Find where the given text appears and provide that cell's center as [x, y] coordinate. 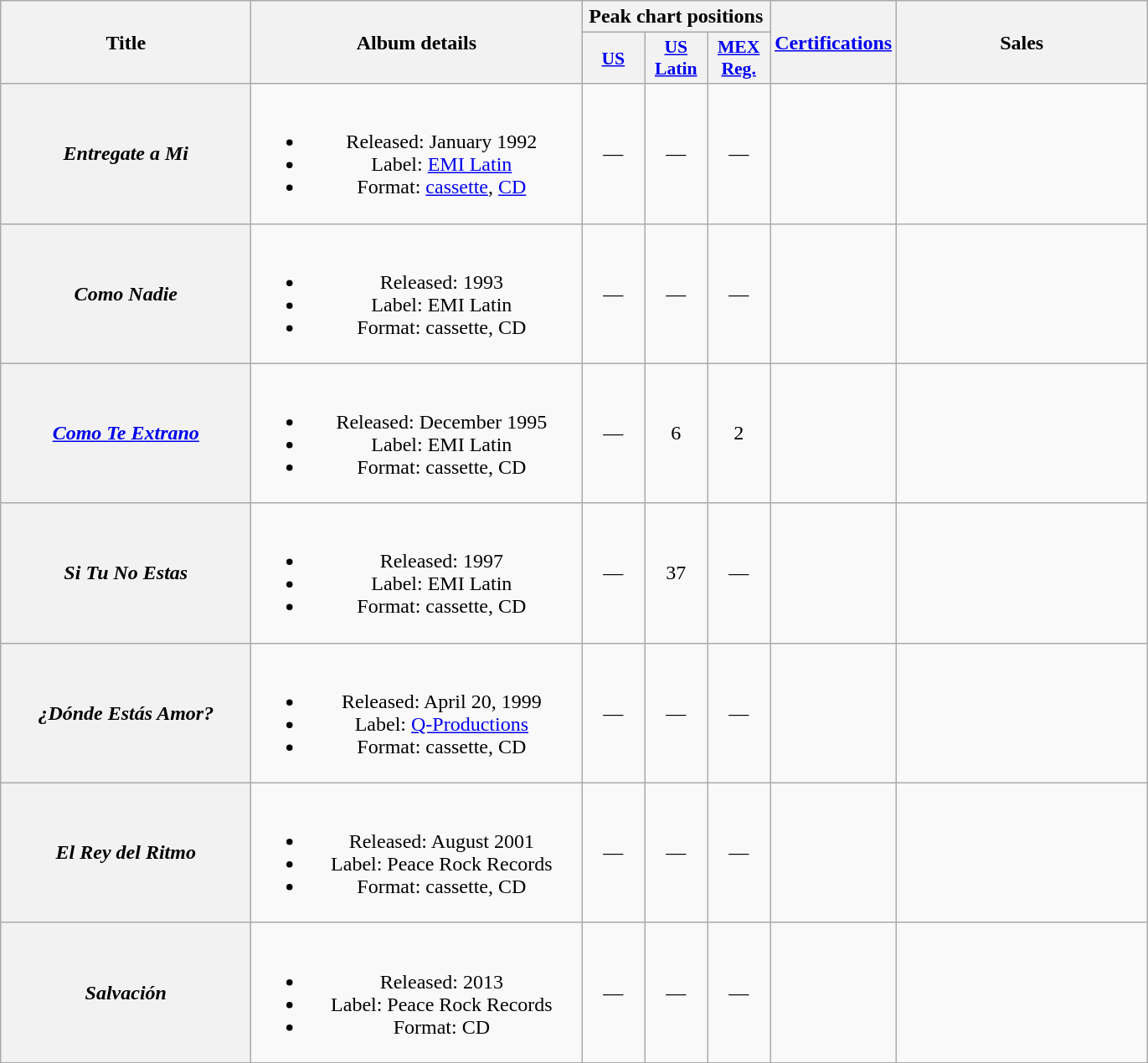
Entregate a Mi [126, 154]
Si Tu No Estas [126, 573]
Released: April 20, 1999Label: Q-ProductionsFormat: cassette, CD [417, 713]
Como Nadie [126, 293]
Released: 2013Label: Peace Rock RecordsFormat: CD [417, 993]
Album details [417, 42]
Salvación [126, 993]
2 [739, 434]
US [613, 59]
37 [677, 573]
Released: 1993Label: EMI LatinFormat: cassette, CD [417, 293]
Released: December 1995Label: EMI LatinFormat: cassette, CD [417, 434]
Peak chart positions [677, 17]
MEXReg. [739, 59]
Certifications [834, 42]
El Rey del Ritmo [126, 852]
Title [126, 42]
Released: January 1992Label: EMI LatinFormat: cassette, CD [417, 154]
Released: 1997Label: EMI LatinFormat: cassette, CD [417, 573]
Como Te Extrano [126, 434]
¿Dónde Estás Amor? [126, 713]
USLatin [677, 59]
Sales [1022, 42]
6 [677, 434]
Released: August 2001Label: Peace Rock RecordsFormat: cassette, CD [417, 852]
